Locate the cell with the specified text and output its [X, Y] center coordinate. 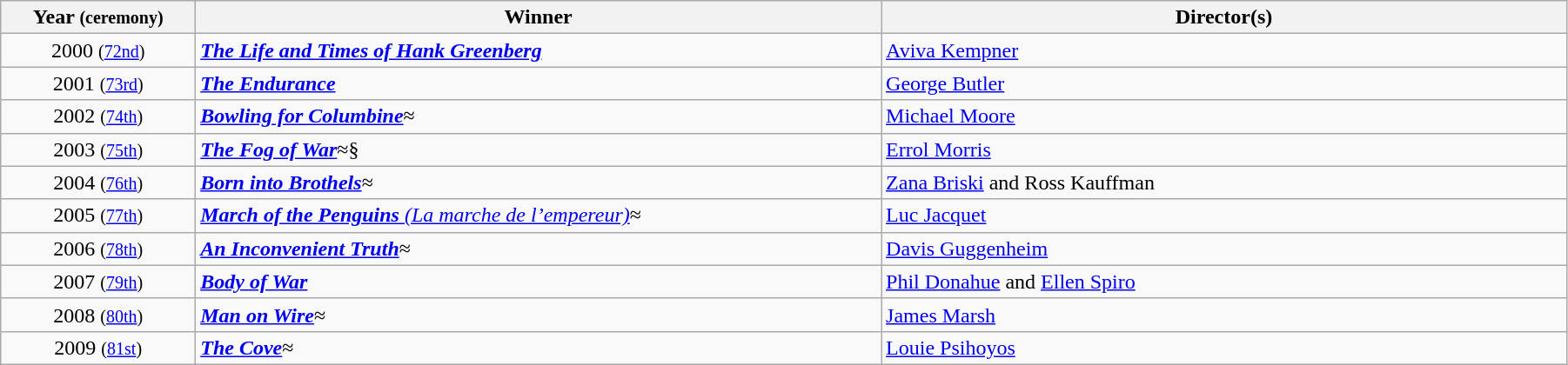
2008 (80th) [98, 315]
Errol Morris [1224, 149]
Louie Psihoyos [1224, 348]
2004 (76th) [98, 182]
Man on Wire≈ [539, 315]
Davis Guggenheim [1224, 249]
Phil Donahue and Ellen Spiro [1224, 282]
An Inconvenient Truth≈ [539, 249]
The Life and Times of Hank Greenberg [539, 50]
James Marsh [1224, 315]
2009 (81st) [98, 348]
Michael Moore [1224, 116]
2002 (74th) [98, 116]
2001 (73rd) [98, 83]
The Cove≈ [539, 348]
2006 (78th) [98, 249]
2007 (79th) [98, 282]
Bowling for Columbine≈ [539, 116]
Winner [539, 17]
Year (ceremony) [98, 17]
Aviva Kempner [1224, 50]
2003 (75th) [98, 149]
Zana Briski and Ross Kauffman [1224, 182]
The Endurance [539, 83]
The Fog of War≈§ [539, 149]
Born into Brothels≈ [539, 182]
2000 (72nd) [98, 50]
George Butler [1224, 83]
Director(s) [1224, 17]
March of the Penguins (La marche de l’empereur)≈ [539, 216]
Luc Jacquet [1224, 216]
Body of War [539, 282]
2005 (77th) [98, 216]
